From the cell containing the given text, extract its center point as (x, y) coordinate. 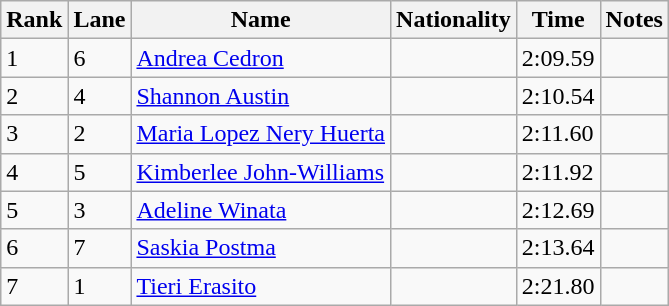
2:10.54 (558, 96)
Maria Lopez Nery Huerta (261, 134)
2:11.92 (558, 172)
Saskia Postma (261, 248)
2:21.80 (558, 286)
Notes (634, 20)
Rank (34, 20)
Andrea Cedron (261, 58)
2:13.64 (558, 248)
Time (558, 20)
Kimberlee John-Williams (261, 172)
2:12.69 (558, 210)
Shannon Austin (261, 96)
Name (261, 20)
2:11.60 (558, 134)
2:09.59 (558, 58)
Tieri Erasito (261, 286)
Lane (100, 20)
Adeline Winata (261, 210)
Nationality (454, 20)
